Return the (X, Y) coordinate for the center point of the cell that contains the specified text.  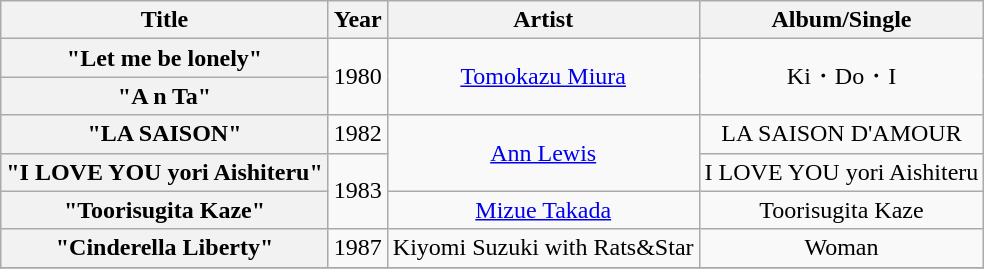
"Toorisugita Kaze" (165, 210)
LA SAISON D'AMOUR (842, 134)
1982 (358, 134)
Artist (543, 20)
"Cinderella Liberty" (165, 248)
"A n Ta" (165, 96)
"I LOVE YOU yori Aishiteru" (165, 172)
Woman (842, 248)
1983 (358, 191)
Year (358, 20)
Tomokazu Miura (543, 77)
"Let me be lonely" (165, 58)
Mizue Takada (543, 210)
1980 (358, 77)
I LOVE YOU yori Aishiteru (842, 172)
1987 (358, 248)
Toorisugita Kaze (842, 210)
Ki・Do・I (842, 77)
Album/Single (842, 20)
Ann Lewis (543, 153)
Kiyomi Suzuki with Rats&Star (543, 248)
Title (165, 20)
"LA SAISON" (165, 134)
